Identify which cell holds the provided text, then report its (X, Y) central coordinate. 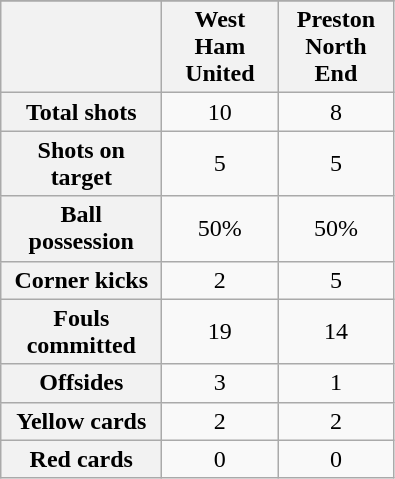
10 (220, 112)
1 (336, 383)
19 (220, 332)
Corner kicks (82, 280)
Fouls committed (82, 332)
West Ham United (220, 47)
Red cards (82, 459)
Offsides (82, 383)
Ball possession (82, 228)
3 (220, 383)
Yellow cards (82, 421)
8 (336, 112)
14 (336, 332)
Preston North End (336, 47)
Shots on target (82, 164)
Total shots (82, 112)
